Pinpoint the cell where the given text exists, returning its [x, y] midpoint coordinate. 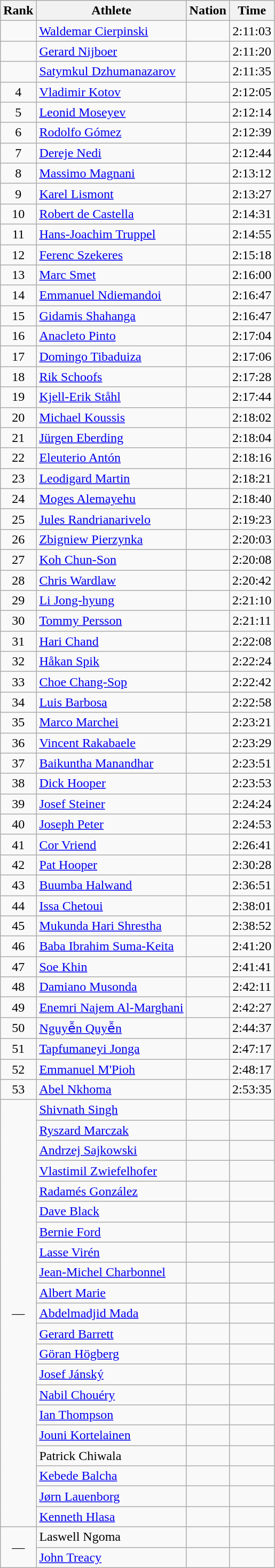
2:12:05 [252, 92]
2:17:44 [252, 397]
Vladimir Kotov [111, 92]
2:42:27 [252, 1007]
Athlete [111, 11]
2:16:00 [252, 275]
48 [18, 987]
43 [18, 885]
8 [18, 173]
19 [18, 397]
Domingo Tibaduiza [111, 356]
2:22:58 [252, 702]
11 [18, 234]
44 [18, 906]
2:17:04 [252, 336]
53 [18, 1090]
2:14:31 [252, 214]
10 [18, 214]
7 [18, 153]
Baba Ibrahim Suma-Keita [111, 946]
Vincent Rakabaele [111, 743]
46 [18, 946]
2:17:06 [252, 356]
14 [18, 296]
29 [18, 601]
Josef Jánský [111, 1374]
Håkan Spik [111, 662]
6 [18, 133]
2:18:16 [252, 458]
Buumba Halwand [111, 885]
Ferenc Szekeres [111, 255]
2:21:11 [252, 621]
23 [18, 478]
2:20:42 [252, 580]
Rik Schoofs [111, 377]
Ian Thompson [111, 1415]
2:23:29 [252, 743]
25 [18, 519]
2:18:02 [252, 417]
Choe Chang-Sop [111, 682]
2:38:52 [252, 926]
Marco Marchei [111, 723]
27 [18, 560]
2:22:24 [252, 662]
16 [18, 336]
2:11:35 [252, 72]
Rodolfo Gómez [111, 133]
24 [18, 499]
2:47:17 [252, 1049]
Nguyễn Quyễn [111, 1028]
Pat Hooper [111, 865]
15 [18, 316]
Enemri Najem Al-Marghani [111, 1007]
Kenneth Hlasa [111, 1517]
Lasse Virén [111, 1252]
Hans-Joachim Truppel [111, 234]
Marc Smet [111, 275]
2:22:42 [252, 682]
52 [18, 1069]
Koh Chun-Son [111, 560]
Vlastimil Zwiefelhofer [111, 1171]
22 [18, 458]
34 [18, 702]
28 [18, 580]
John Treacy [111, 1557]
Gidamis Shahanga [111, 316]
2:26:41 [252, 844]
2:38:01 [252, 906]
35 [18, 723]
2:18:04 [252, 438]
20 [18, 417]
37 [18, 763]
Jørn Lauenborg [111, 1496]
Waldemar Cierpinski [111, 31]
Michael Koussis [111, 417]
5 [18, 112]
2:21:10 [252, 601]
Hari Chand [111, 641]
Tapfumaneyi Jonga [111, 1049]
50 [18, 1028]
42 [18, 865]
2:20:03 [252, 539]
Li Jong-hyung [111, 601]
Gerard Nijboer [111, 51]
Satymkul Dzhumanazarov [111, 72]
31 [18, 641]
2:44:37 [252, 1028]
33 [18, 682]
Laswell Ngoma [111, 1537]
2:24:24 [252, 804]
2:17:28 [252, 377]
2:19:23 [252, 519]
Emmanuel M'Pioh [111, 1069]
2:48:17 [252, 1069]
2:30:28 [252, 865]
2:42:11 [252, 987]
40 [18, 824]
Josef Steiner [111, 804]
2:41:20 [252, 946]
51 [18, 1049]
12 [18, 255]
2:11:03 [252, 31]
2:14:55 [252, 234]
Göran Högberg [111, 1354]
Ryszard Marczak [111, 1130]
Jouni Kortelainen [111, 1435]
47 [18, 967]
2:36:51 [252, 885]
Soe Khin [111, 967]
2:13:12 [252, 173]
Leodigard Martin [111, 478]
2:53:35 [252, 1090]
2:12:14 [252, 112]
Radamés González [111, 1191]
2:18:21 [252, 478]
Time [252, 11]
Abel Nkhoma [111, 1090]
39 [18, 804]
2:12:44 [252, 153]
Damiano Musonda [111, 987]
4 [18, 92]
13 [18, 275]
Shivnath Singh [111, 1110]
Dereje Nedi [111, 153]
2:12:39 [252, 133]
Moges Alemayehu [111, 499]
38 [18, 783]
Robert de Castella [111, 214]
Kebede Balcha [111, 1476]
Andrzej Sajkowski [111, 1151]
Luis Barbosa [111, 702]
2:20:08 [252, 560]
Dick Hooper [111, 783]
Baikuntha Manandhar [111, 763]
21 [18, 438]
Jean-Michel Charbonnel [111, 1272]
Emmanuel Ndiemandoi [111, 296]
Rank [18, 11]
32 [18, 662]
Karel Lismont [111, 193]
17 [18, 356]
Eleuterio Antón [111, 458]
Leonid Moseyev [111, 112]
Bernie Ford [111, 1232]
Cor Vriend [111, 844]
Kjell-Erik Ståhl [111, 397]
Nation [208, 11]
2:24:53 [252, 824]
2:18:40 [252, 499]
45 [18, 926]
9 [18, 193]
30 [18, 621]
2:23:21 [252, 723]
36 [18, 743]
Joseph Peter [111, 824]
18 [18, 377]
2:11:20 [252, 51]
Jürgen Eberding [111, 438]
Albert Marie [111, 1293]
Patrick Chiwala [111, 1456]
Issa Chetoui [111, 906]
2:13:27 [252, 193]
49 [18, 1007]
Jules Randrianarivelo [111, 519]
Mukunda Hari Shrestha [111, 926]
Nabil Chouéry [111, 1394]
Massimo Magnani [111, 173]
Tommy Persson [111, 621]
2:22:08 [252, 641]
Anacleto Pinto [111, 336]
Chris Wardlaw [111, 580]
2:23:51 [252, 763]
26 [18, 539]
Dave Black [111, 1212]
2:41:41 [252, 967]
41 [18, 844]
Gerard Barrett [111, 1333]
Abdelmadjid Mada [111, 1313]
2:23:53 [252, 783]
2:15:18 [252, 255]
Zbigniew Pierzynka [111, 539]
